Identify which cell holds the provided text, then report its [X, Y] central coordinate. 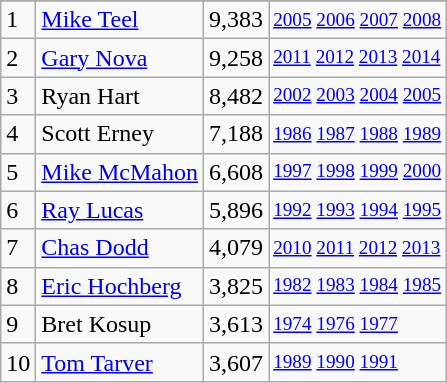
Ray Lucas [120, 210]
4 [18, 134]
2010 2011 2012 2013 [358, 248]
1992 1993 1994 1995 [358, 210]
10 [18, 362]
7 [18, 248]
9,383 [236, 20]
6 [18, 210]
1997 1998 1999 2000 [358, 172]
2011 2012 2013 2014 [358, 58]
7,188 [236, 134]
1986 1987 1988 1989 [358, 134]
Ryan Hart [120, 96]
3,607 [236, 362]
2 [18, 58]
Scott Erney [120, 134]
Mike Teel [120, 20]
2002 2003 2004 2005 [358, 96]
Bret Kosup [120, 324]
9,258 [236, 58]
5,896 [236, 210]
Chas Dodd [120, 248]
3 [18, 96]
6,608 [236, 172]
3,613 [236, 324]
8,482 [236, 96]
5 [18, 172]
8 [18, 286]
Gary Nova [120, 58]
Tom Tarver [120, 362]
Eric Hochberg [120, 286]
4,079 [236, 248]
1982 1983 1984 1985 [358, 286]
2005 2006 2007 2008 [358, 20]
9 [18, 324]
1 [18, 20]
1974 1976 1977 [358, 324]
Mike McMahon [120, 172]
3,825 [236, 286]
1989 1990 1991 [358, 362]
